For the text-containing cell, return its midpoint in [X, Y] coordinate format. 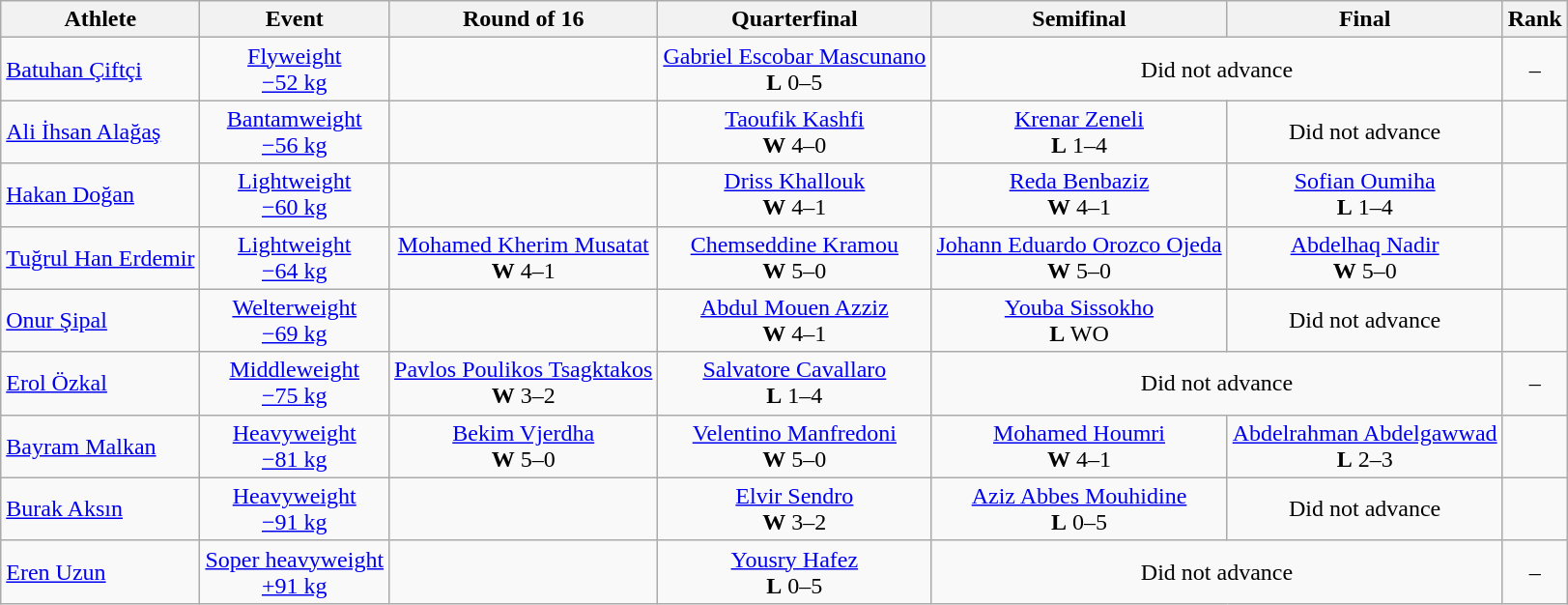
Bayram Malkan [100, 447]
Athlete [100, 19]
Semifinal [1079, 19]
Velentino ManfredoniW 5–0 [794, 447]
Eren Uzun [100, 572]
Johann Eduardo Orozco OjedaW 5–0 [1079, 257]
Event [295, 19]
Quarterfinal [794, 19]
Mohamed Kherim MusatatW 4–1 [524, 257]
Abdelhaq NadirW 5–0 [1364, 257]
Pavlos Poulikos TsagktakosW 3–2 [524, 383]
Onur Şipal [100, 321]
Burak Aksın [100, 508]
Abdelrahman AbdelgawwadL 2–3 [1364, 447]
Chemseddine KramouW 5–0 [794, 257]
Mohamed HoumriW 4–1 [1079, 447]
Middleweight−75 kg [295, 383]
Yousry HafezL 0–5 [794, 572]
Final [1364, 19]
Driss KhalloukW 4–1 [794, 195]
Gabriel Escobar MascunanoL 0–5 [794, 70]
Taoufik KashfiW 4–0 [794, 131]
Bantamweight−56 kg [295, 131]
Lightweight−60 kg [295, 195]
Heavyweight −81 kg [295, 447]
Youba SissokhoL WO [1079, 321]
Salvatore CavallaroL 1–4 [794, 383]
Flyweight −52 kg [295, 70]
Sofian OumihaL 1–4 [1364, 195]
Lightweight−64 kg [295, 257]
Abdul Mouen AzzizW 4–1 [794, 321]
Welterweight −69 kg [295, 321]
Erol Özkal [100, 383]
Hakan Doğan [100, 195]
Reda BenbazizW 4–1 [1079, 195]
Ali İhsan Alağaş [100, 131]
Rank [1534, 19]
Bekim VjerdhaW 5–0 [524, 447]
Soper heavyweight +91 kg [295, 572]
Heavyweight −91 kg [295, 508]
Batuhan Çiftçi [100, 70]
Krenar ZeneliL 1–4 [1079, 131]
Elvir SendroW 3–2 [794, 508]
Aziz Abbes MouhidineL 0–5 [1079, 508]
Round of 16 [524, 19]
Tuğrul Han Erdemir [100, 257]
